Find where the given text appears and provide that cell's center as (X, Y) coordinate. 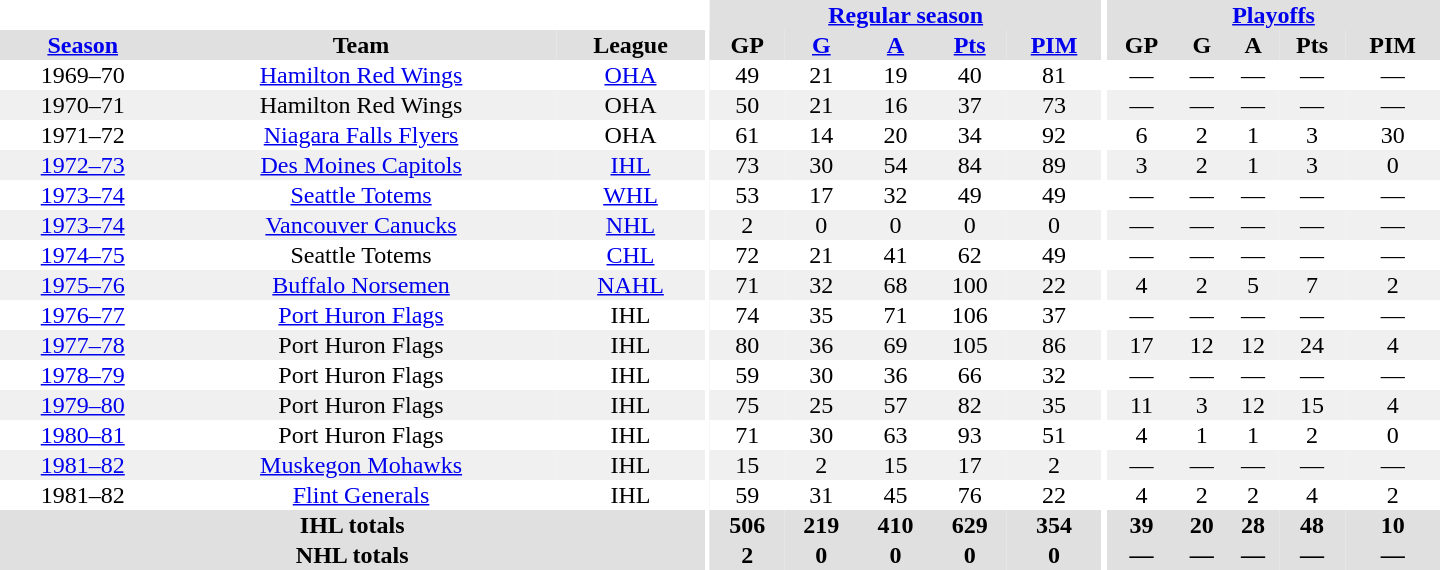
41 (895, 255)
1974–75 (82, 255)
League (631, 45)
69 (895, 345)
Playoffs (1274, 15)
106 (970, 315)
Des Moines Capitols (360, 165)
Flint Generals (360, 495)
Buffalo Norsemen (360, 285)
50 (747, 105)
53 (747, 195)
54 (895, 165)
14 (821, 135)
81 (1054, 75)
354 (1054, 525)
506 (747, 525)
1977–78 (82, 345)
Team (360, 45)
Season (82, 45)
219 (821, 525)
1980–81 (82, 435)
1975–76 (82, 285)
61 (747, 135)
1976–77 (82, 315)
Regular season (906, 15)
11 (1142, 405)
1969–70 (82, 75)
1971–72 (82, 135)
48 (1312, 525)
84 (970, 165)
16 (895, 105)
45 (895, 495)
1979–80 (82, 405)
25 (821, 405)
68 (895, 285)
82 (970, 405)
40 (970, 75)
76 (970, 495)
72 (747, 255)
63 (895, 435)
1972–73 (82, 165)
28 (1252, 525)
5 (1252, 285)
66 (970, 375)
24 (1312, 345)
51 (1054, 435)
7 (1312, 285)
39 (1142, 525)
NHL totals (352, 555)
34 (970, 135)
62 (970, 255)
100 (970, 285)
CHL (631, 255)
Vancouver Canucks (360, 225)
Niagara Falls Flyers (360, 135)
629 (970, 525)
86 (1054, 345)
31 (821, 495)
105 (970, 345)
19 (895, 75)
57 (895, 405)
410 (895, 525)
74 (747, 315)
80 (747, 345)
89 (1054, 165)
Muskegon Mohawks (360, 465)
6 (1142, 135)
1978–79 (82, 375)
NHL (631, 225)
NAHL (631, 285)
92 (1054, 135)
1970–71 (82, 105)
IHL totals (352, 525)
WHL (631, 195)
10 (1392, 525)
93 (970, 435)
75 (747, 405)
